Return the (x, y) coordinate for the center point of the cell that contains the specified text.  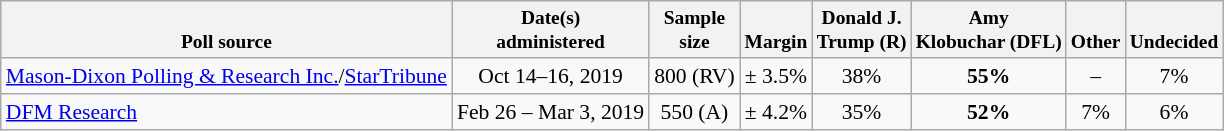
550 (A) (694, 112)
± 3.5% (776, 76)
DFM Research (226, 112)
35% (862, 112)
Other (1096, 30)
Undecided (1174, 30)
AmyKlobuchar (DFL) (988, 30)
Donald J.Trump (R) (862, 30)
Mason-Dixon Polling & Research Inc./StarTribune (226, 76)
Margin (776, 30)
– (1096, 76)
Samplesize (694, 30)
55% (988, 76)
52% (988, 112)
± 4.2% (776, 112)
800 (RV) (694, 76)
Date(s)administered (550, 30)
Feb 26 – Mar 3, 2019 (550, 112)
6% (1174, 112)
Oct 14–16, 2019 (550, 76)
Poll source (226, 30)
38% (862, 76)
